Return the (X, Y) coordinate for the center point of the cell that contains the specified text.  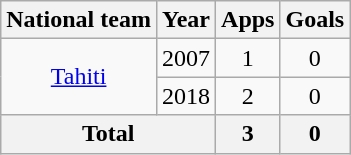
Total (108, 134)
Apps (248, 20)
Year (186, 20)
Tahiti (79, 77)
1 (248, 58)
2 (248, 96)
Goals (315, 20)
2007 (186, 58)
National team (79, 20)
3 (248, 134)
2018 (186, 96)
